From the cell containing the given text, extract its center point as (x, y) coordinate. 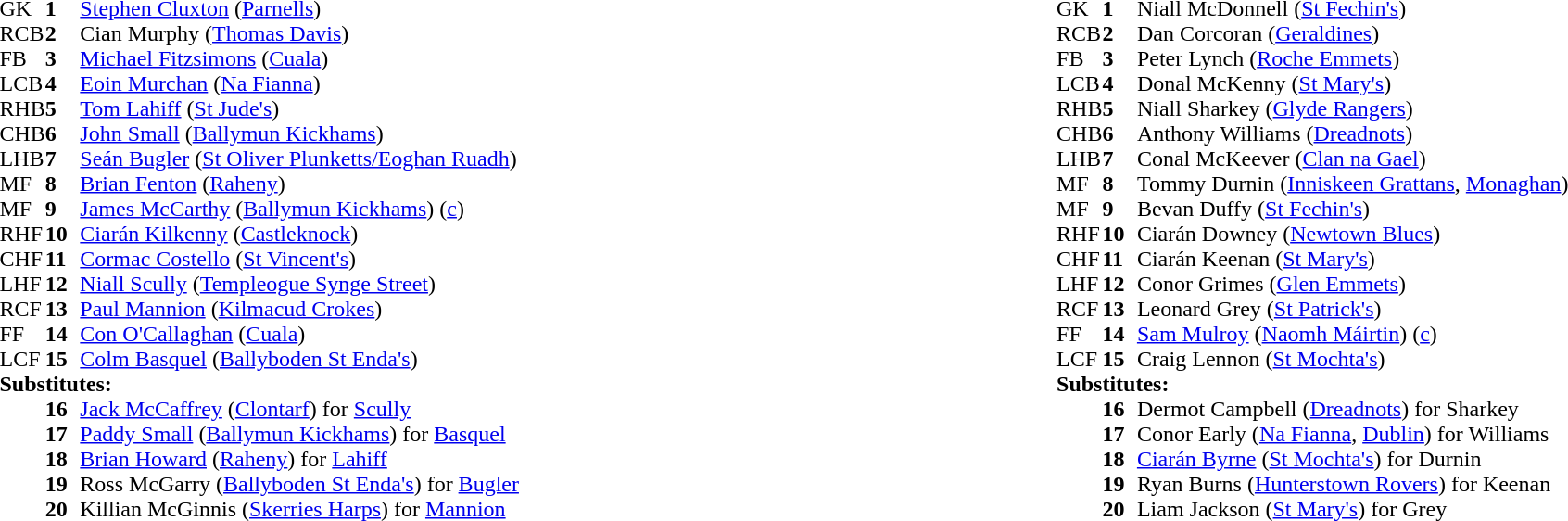
Jack McCaffrey (Clontarf) for Scully (299, 410)
Michael Fitzsimons (Cuala) (299, 59)
Niall Scully (Templeogue Synge Street) (299, 284)
Cormac Costello (St Vincent's) (299, 260)
Paul Mannion (Kilmacud Crokes) (299, 310)
Colm Basquel (Ballyboden St Enda's) (299, 360)
Con O'Callaghan (Cuala) (299, 334)
Paddy Small (Ballymun Kickhams) for Basquel (299, 434)
James McCarthy (Ballymun Kickhams) (c) (299, 210)
Ciarán Kilkenny (Castleknock) (299, 234)
Seán Bugler (St Oliver Plunketts/Eoghan Ruadh) (299, 159)
Brian Howard (Raheny) for Lahiff (299, 460)
Ross McGarry (Ballyboden St Enda's) for Bugler (299, 484)
Tom Lahiff (St Jude's) (299, 109)
Eoin Murchan (Na Fianna) (299, 83)
John Small (Ballymun Kickhams) (299, 133)
Brian Fenton (Raheny) (299, 184)
Cian Murphy (Thomas Davis) (299, 33)
